Scan for the cell matching the given text and deliver its (X, Y) coordinate at center. 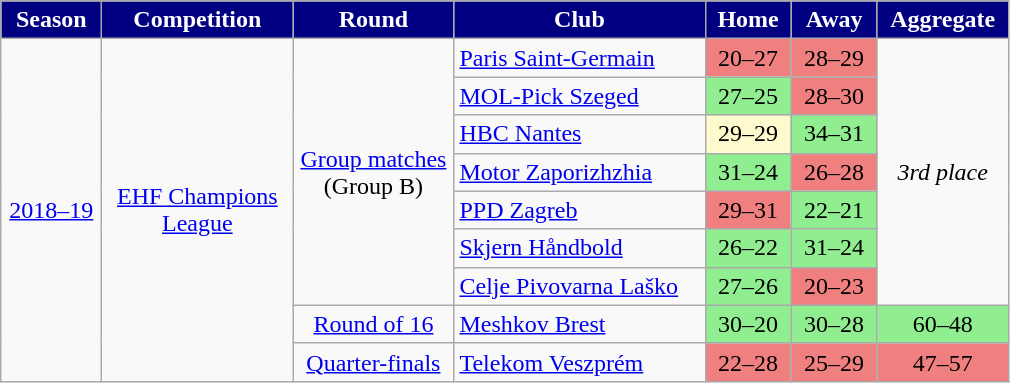
20–27 (748, 58)
2018–19 (52, 210)
Round (374, 20)
Motor Zaporizhzhia (580, 172)
Celje Pivovarna Laško (580, 286)
Quarter-finals (374, 362)
30–20 (748, 324)
3rd place (942, 172)
Round of 16 (374, 324)
Group matches (Group B) (374, 172)
Meshkov Brest (580, 324)
26–28 (834, 172)
47–57 (942, 362)
29–31 (748, 210)
Home (748, 20)
26–22 (748, 248)
Skjern Håndbold (580, 248)
EHF Champions League (198, 210)
30–28 (834, 324)
34–31 (834, 134)
27–25 (748, 96)
MOL-Pick Szeged (580, 96)
22–21 (834, 210)
28–30 (834, 96)
Season (52, 20)
Away (834, 20)
28–29 (834, 58)
HBC Nantes (580, 134)
Aggregate (942, 20)
29–29 (748, 134)
20–23 (834, 286)
Telekom Veszprém (580, 362)
Paris Saint-Germain (580, 58)
Competition (198, 20)
27–26 (748, 286)
22–28 (748, 362)
25–29 (834, 362)
Club (580, 20)
PPD Zagreb (580, 210)
60–48 (942, 324)
